Pinpoint the cell where the given text exists, returning its (X, Y) midpoint coordinate. 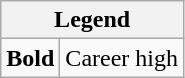
Career high (122, 58)
Legend (92, 20)
Bold (30, 58)
